For the text-containing cell, return its midpoint in (x, y) coordinate format. 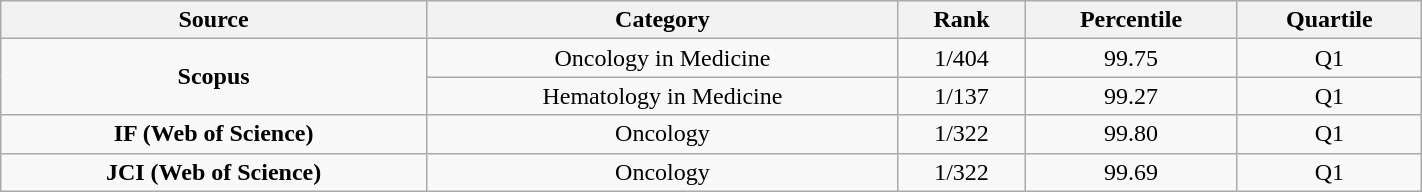
JCI (Web of Science) (214, 172)
Percentile (1132, 20)
1/137 (961, 96)
99.75 (1132, 58)
IF (Web of Science) (214, 134)
Oncology in Medicine (662, 58)
99.27 (1132, 96)
Quartile (1329, 20)
99.69 (1132, 172)
1/404 (961, 58)
Hematology in Medicine (662, 96)
99.80 (1132, 134)
Source (214, 20)
Scopus (214, 77)
Rank (961, 20)
Category (662, 20)
